Detect which cell encompasses the target text, then output its (X, Y) center coordinate. 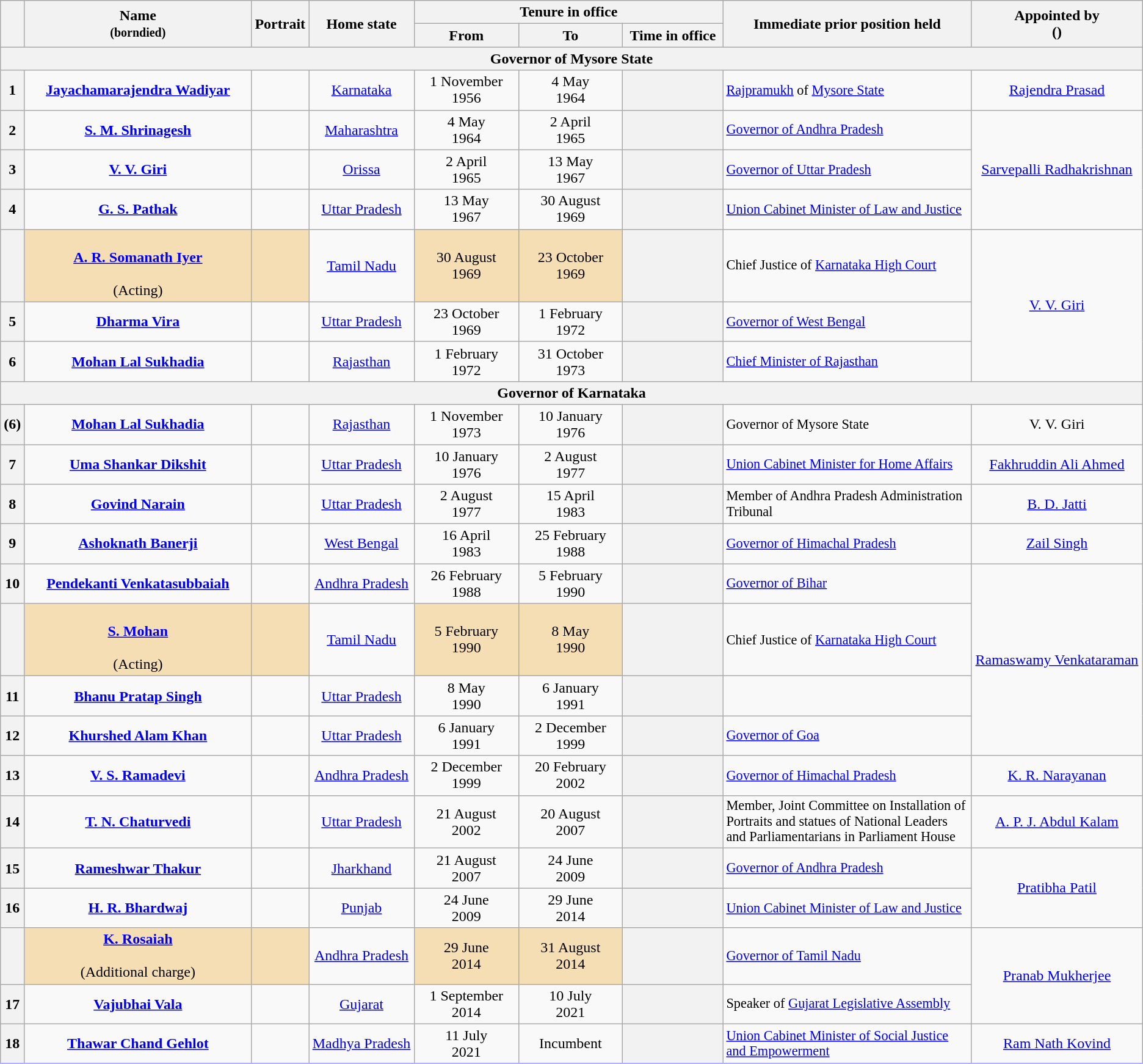
1 November1956 (466, 90)
Ram Nath Kovind (1058, 1043)
Union Cabinet Minister of Social Justice and Empowerment (847, 1043)
Tenure in office (568, 12)
(6) (12, 424)
Punjab (361, 908)
21 August2002 (466, 822)
11 (12, 696)
Immediate prior position held (847, 24)
Orissa (361, 170)
Pratibha Patil (1058, 888)
Name(borndied) (138, 24)
Time in office (673, 35)
11 July2021 (466, 1043)
Governor of West Bengal (847, 321)
16 April1983 (466, 544)
26 February1988 (466, 584)
From (466, 35)
21 August2007 (466, 869)
Rajendra Prasad (1058, 90)
Vajubhai Vala (138, 1004)
7 (12, 464)
Governor of Tamil Nadu (847, 956)
10 (12, 584)
Speaker of Gujarat Legislative Assembly (847, 1004)
Home state (361, 24)
18 (12, 1043)
3 (12, 170)
K. Rosaiah(Additional charge) (138, 956)
Gujarat (361, 1004)
K. R. Narayanan (1058, 776)
8 (12, 505)
Thawar Chand Gehlot (138, 1043)
Union Cabinet Minister for Home Affairs (847, 464)
Khurshed Alam Khan (138, 735)
Incumbent (570, 1043)
14 (12, 822)
S. Mohan(Acting) (138, 640)
To (570, 35)
Jharkhand (361, 869)
Govind Narain (138, 505)
2 (12, 129)
Zail Singh (1058, 544)
A. P. J. Abdul Kalam (1058, 822)
Ashoknath Banerji (138, 544)
Member, Joint Committee on Installation of Portraits and statues of National Leaders and Parliamentarians in Parliament House (847, 822)
H. R. Bhardwaj (138, 908)
12 (12, 735)
Bhanu Pratap Singh (138, 696)
Chief Minister of Rajasthan (847, 362)
16 (12, 908)
Fakhruddin Ali Ahmed (1058, 464)
1 (12, 90)
10 July2021 (570, 1004)
S. M. Shrinagesh (138, 129)
Rameshwar Thakur (138, 869)
9 (12, 544)
20 August2007 (570, 822)
Karnataka (361, 90)
Maharashtra (361, 129)
Member of Andhra Pradesh Administration Tribunal (847, 505)
Governor of Goa (847, 735)
Pendekanti Venkatasubbaiah (138, 584)
1 November1973 (466, 424)
15 (12, 869)
G. S. Pathak (138, 209)
Jayachamarajendra Wadiyar (138, 90)
1 September2014 (466, 1004)
25 February1988 (570, 544)
Sarvepalli Radhakrishnan (1058, 170)
20 February2002 (570, 776)
31 October1973 (570, 362)
Uma Shankar Dikshit (138, 464)
Ramaswamy Venkataraman (1058, 660)
Dharma Vira (138, 321)
Governor of Uttar Pradesh (847, 170)
4 (12, 209)
Governor of Bihar (847, 584)
Governor of Karnataka (571, 393)
Appointed by() (1058, 24)
Pranab Mukherjee (1058, 976)
5 (12, 321)
31 August2014 (570, 956)
V. S. Ramadevi (138, 776)
A. R. Somanath Iyer(Acting) (138, 265)
Madhya Pradesh (361, 1043)
West Bengal (361, 544)
17 (12, 1004)
Portrait (280, 24)
T. N. Chaturvedi (138, 822)
B. D. Jatti (1058, 505)
15 April1983 (570, 505)
Rajpramukh of Mysore State (847, 90)
13 (12, 776)
6 (12, 362)
